Scan for the cell matching the given text and deliver its (x, y) coordinate at center. 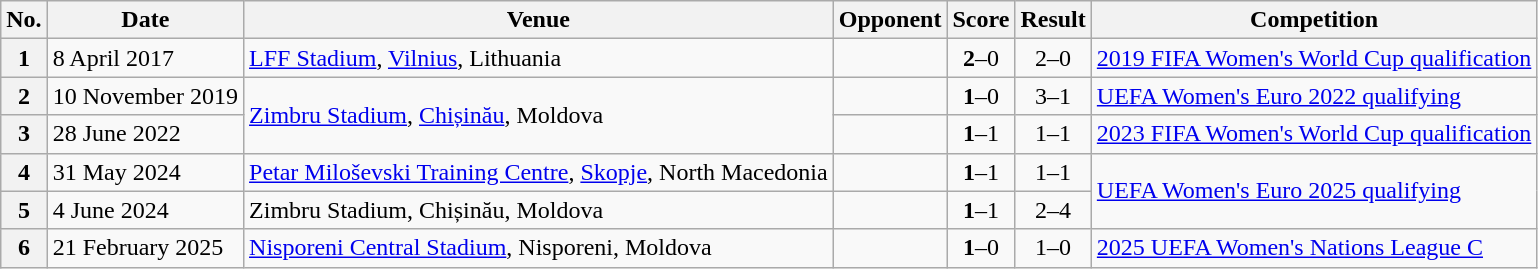
8 April 2017 (145, 58)
Petar Miloševski Training Centre, Skopje, North Macedonia (539, 172)
3–1 (1053, 96)
2 (24, 96)
2019 FIFA Women's World Cup qualification (1314, 58)
Result (1053, 20)
6 (24, 248)
Venue (539, 20)
31 May 2024 (145, 172)
Competition (1314, 20)
21 February 2025 (145, 248)
No. (24, 20)
5 (24, 210)
10 November 2019 (145, 96)
Score (981, 20)
3 (24, 134)
UEFA Women's Euro 2022 qualifying (1314, 96)
Opponent (890, 20)
Nisporeni Central Stadium, Nisporeni, Moldova (539, 248)
2023 FIFA Women's World Cup qualification (1314, 134)
4 (24, 172)
Date (145, 20)
2025 UEFA Women's Nations League C (1314, 248)
28 June 2022 (145, 134)
1 (24, 58)
2–4 (1053, 210)
UEFA Women's Euro 2025 qualifying (1314, 191)
LFF Stadium, Vilnius, Lithuania (539, 58)
4 June 2024 (145, 210)
